Extract the (x, y) coordinate from the center of the cell holding the provided text.  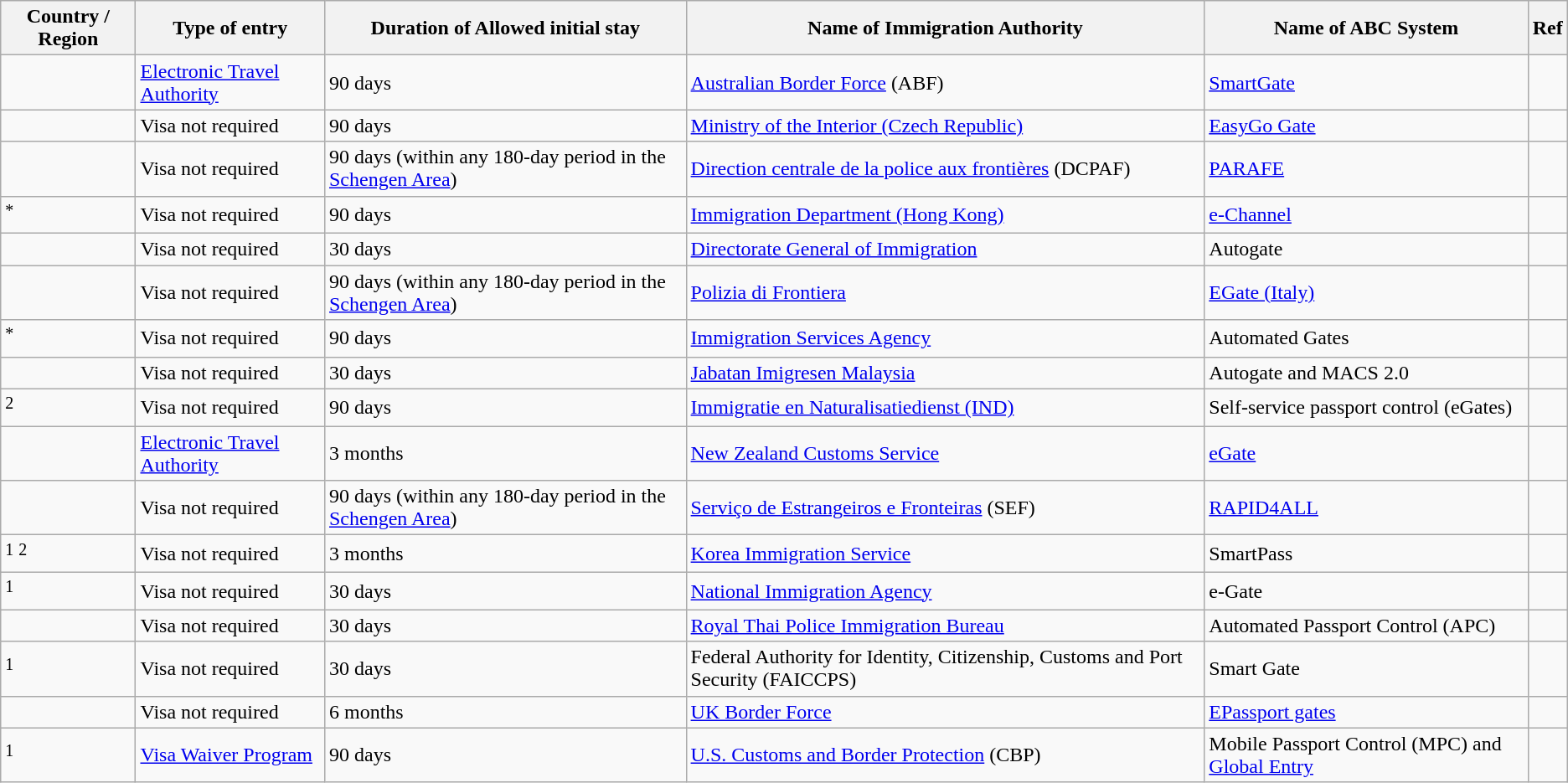
Self-service passport control (eGates) (1366, 407)
Immigration Services Agency (945, 338)
Serviço de Estrangeiros e Fronteiras (SEF) (945, 507)
Direction centrale de la police aux frontières (DCPAF) (945, 169)
Smart Gate (1366, 668)
Visa Waiver Program (230, 755)
SmartGate (1366, 82)
e-Channel (1366, 214)
Polizia di Frontiera (945, 293)
Ref (1548, 28)
PARAFE (1366, 169)
Immigration Department (Hong Kong) (945, 214)
e-Gate (1366, 591)
Korea Immigration Service (945, 554)
Name of ABC System (1366, 28)
eGate (1366, 454)
Royal Thai Police Immigration Bureau (945, 626)
Duration of Allowed initial stay (505, 28)
Directorate General of Immigration (945, 250)
RAPID4ALL (1366, 507)
Automated Gates (1366, 338)
Type of entry (230, 28)
Mobile Passport Control (MPC) and Global Entry (1366, 755)
Ministry of the Interior (Czech Republic) (945, 126)
EGate (Italy) (1366, 293)
Australian Border Force (ABF) (945, 82)
Immigratie en Naturalisatiedienst (IND) (945, 407)
6 months (505, 712)
EasyGo Gate (1366, 126)
1 2 (69, 554)
Automated Passport Control (APC) (1366, 626)
U.S. Customs and Border Protection (CBP) (945, 755)
National Immigration Agency (945, 591)
SmartPass (1366, 554)
New Zealand Customs Service (945, 454)
Autogate and MACS 2.0 (1366, 373)
Name of Immigration Authority (945, 28)
EPassport gates (1366, 712)
Country / Region (69, 28)
Federal Authority for Identity, Citizenship, Customs and Port Security (FAICCPS) (945, 668)
2 (69, 407)
UK Border Force (945, 712)
Jabatan Imigresen Malaysia (945, 373)
Autogate (1366, 250)
